Capture the cell that displays the provided text and extract its (X, Y) central coordinate. 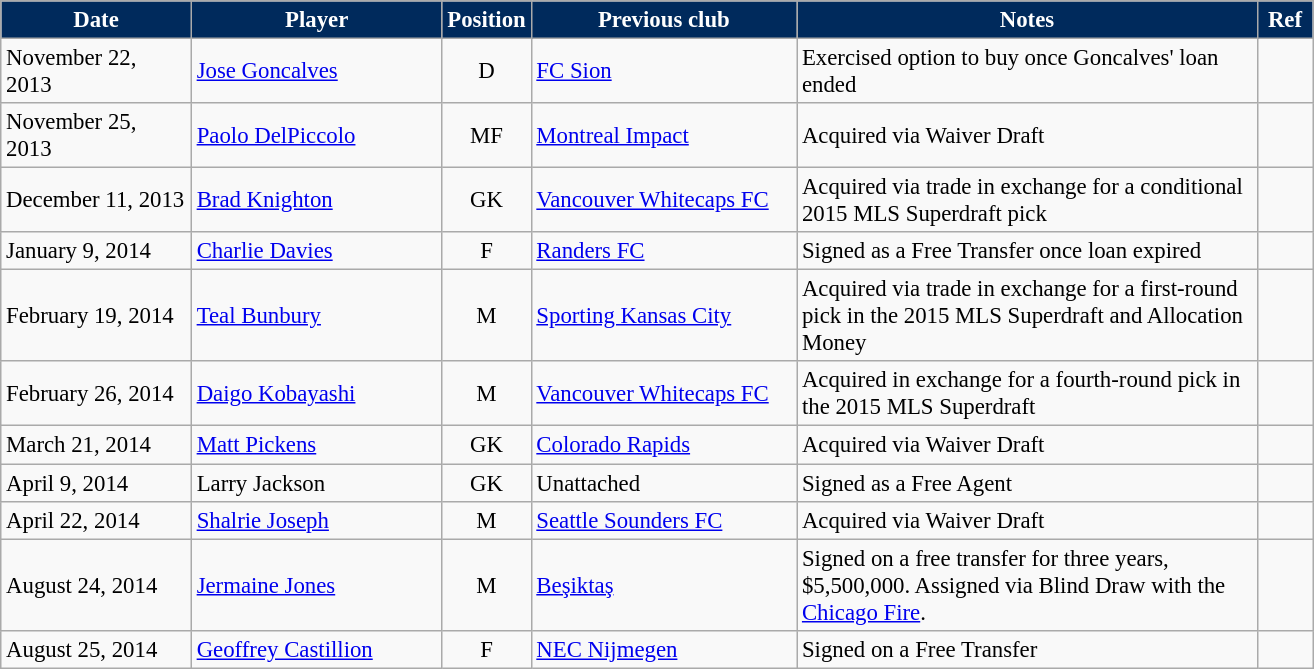
Date (96, 20)
Beşiktaş (664, 585)
Montreal Impact (664, 136)
NEC Nijmegen (664, 649)
FC Sion (664, 72)
Previous club (664, 20)
Shalrie Joseph (316, 520)
November 22, 2013 (96, 72)
Notes (1028, 20)
Signed on a free transfer for three years, $5,500,000. Assigned via Blind Draw with the Chicago Fire. (1028, 585)
MF (486, 136)
August 24, 2014 (96, 585)
Colorado Rapids (664, 445)
Position (486, 20)
Exercised option to buy once Goncalves' loan ended (1028, 72)
Jermaine Jones (316, 585)
Teal Bunbury (316, 316)
April 22, 2014 (96, 520)
Brad Knighton (316, 200)
Ref (1285, 20)
February 19, 2014 (96, 316)
November 25, 2013 (96, 136)
Acquired via trade in exchange for a conditional 2015 MLS Superdraft pick (1028, 200)
Jose Goncalves (316, 72)
Matt Pickens (316, 445)
Unattached (664, 483)
Charlie Davies (316, 251)
Acquired via trade in exchange for a first-round pick in the 2015 MLS Superdraft and Allocation Money (1028, 316)
Acquired in exchange for a fourth-round pick in the 2015 MLS Superdraft (1028, 394)
Sporting Kansas City (664, 316)
February 26, 2014 (96, 394)
Paolo DelPiccolo (316, 136)
Signed on a Free Transfer (1028, 649)
March 21, 2014 (96, 445)
December 11, 2013 (96, 200)
Geoffrey Castillion (316, 649)
Daigo Kobayashi (316, 394)
January 9, 2014 (96, 251)
D (486, 72)
Signed as a Free Agent (1028, 483)
Seattle Sounders FC (664, 520)
August 25, 2014 (96, 649)
April 9, 2014 (96, 483)
Player (316, 20)
Larry Jackson (316, 483)
Signed as a Free Transfer once loan expired (1028, 251)
Randers FC (664, 251)
